Provide the (X, Y) coordinate of the cell's center where the given text is located.  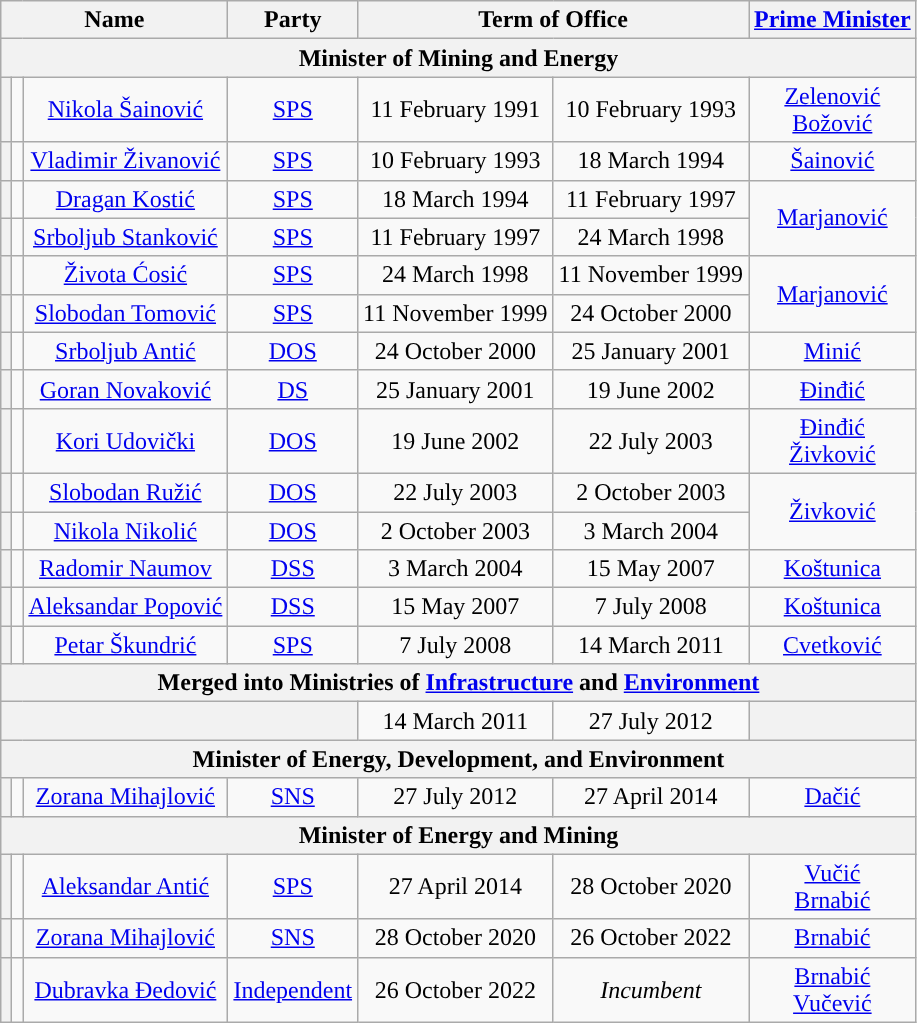
Dragan Kostić (126, 199)
Dačić (833, 797)
Srboljub Antić (126, 351)
Vladimir Živanović (126, 161)
Name (114, 20)
Incumbent (650, 990)
Brnabić (833, 938)
Zelenović Božović (833, 110)
Minić (833, 351)
DS (293, 389)
Srboljub Stanković (126, 237)
Aleksandar Antić (126, 886)
Dubravka Đedović (126, 990)
Independent (293, 990)
Brnabić Vučević (833, 990)
Života Ćosić (126, 275)
Slobodan Tomović (126, 313)
Đinđić Živković (833, 440)
Živković (833, 511)
Term of Office (554, 20)
Kori Udovički (126, 440)
11 February 1991 (456, 110)
Petar Škundrić (126, 645)
Merged into Ministries of Infrastructure and Environment (458, 683)
Nikola Šainović (126, 110)
Minister of Energy and Mining (458, 835)
Goran Novaković (126, 389)
Šainović (833, 161)
Minister of Mining and Energy (458, 58)
Minister of Energy, Development, and Environment (458, 759)
Aleksandar Popović (126, 607)
Prime Minister (833, 20)
Party (293, 20)
Đinđić (833, 389)
Nikola Nikolić (126, 531)
Slobodan Ružić (126, 492)
Vučić Brnabić (833, 886)
Radomir Naumov (126, 569)
Cvetković (833, 645)
